Capture the cell that displays the provided text and extract its (x, y) central coordinate. 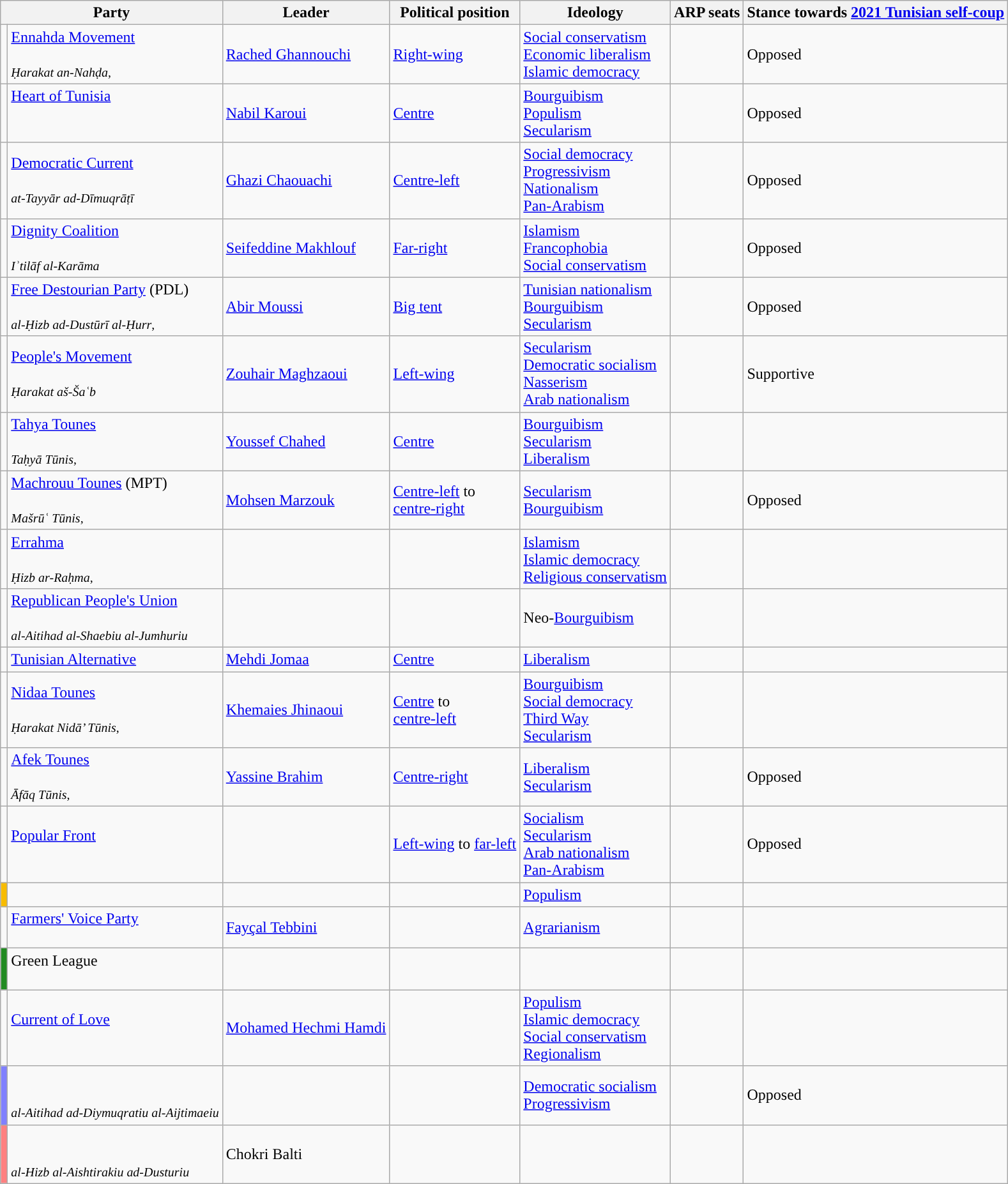
Party (112, 13)
Social conservatismEconomic liberalismIslamic democracy (595, 54)
Mohamed Hechmi Hamdi (306, 1028)
Popular Front (115, 844)
People's MovementḤarakat aš-Šaʿb (115, 374)
Centre tocentre-left (455, 710)
Centre-right (455, 777)
Far-right (455, 248)
Populism (595, 895)
Leader (306, 13)
SecularismDemocratic socialismNasserismArab nationalism (595, 374)
Fayçal Tebbini (306, 927)
Green League (115, 969)
Social democracyProgressivismNationalismPan-Arabism (595, 180)
LiberalismSecularism (595, 777)
Democratic socialismProgressivism (595, 1095)
Centre-left tocentre-right (455, 500)
Republican People's Unional-Aitihad al-Shaebiu al-Jumhuriu (115, 618)
BourguibismSocial democracyThird WaySecularism (595, 710)
Agrarianism (595, 927)
BourguibismPopulismSecularism (595, 113)
Democratic Currentat-Tayyār ad-Dīmuqrāṭī (115, 180)
Right-wing (455, 54)
Liberalism (595, 659)
Neo-Bourguibism (595, 618)
Tunisian Alternative (115, 659)
Rached Ghannouchi (306, 54)
Tunisian nationalismBourguibismSecularism (595, 307)
Seifeddine Makhlouf (306, 248)
al-Hizb al-Aishtirakiu ad-Dusturiu (115, 1154)
Tahya TounesTaḥyā Tūnis, (115, 441)
Ghazi Chaouachi (306, 180)
Ideology (595, 13)
Chokri Balti (306, 1154)
Youssef Chahed (306, 441)
Dignity CoalitionIʾtilāf al-Karāma (115, 248)
Abir Moussi (306, 307)
Centre-left (455, 180)
Free Destourian Party (PDL)al-Ḥizb ad-Dustūrī al-Ḥurr, (115, 307)
PopulismIslamic democracySocial conservatismRegionalism (595, 1028)
Left-wing to far-left (455, 844)
Heart of Tunisia (115, 113)
Khemaies Jhinaoui (306, 710)
Zouhair Maghzaoui (306, 374)
Stance towards 2021 Tunisian self-coup (876, 13)
Machrouu Tounes (MPT)Mašrūʿ Tūnis, (115, 500)
SecularismBourguibism (595, 500)
SocialismSecularismArab nationalismPan-Arabism (595, 844)
Big tent (455, 307)
Nidaa TounesḤarakat Nidā’ Tūnis, (115, 710)
Supportive (876, 374)
ErrahmaḤizb ar-Raḥma, (115, 559)
Left-wing (455, 374)
Mehdi Jomaa (306, 659)
Yassine Brahim (306, 777)
Mohsen Marzouk (306, 500)
Nabil Karoui (306, 113)
IslamismIslamic democracyReligious conservatism (595, 559)
Farmers' Voice Party (115, 927)
BourguibismSecularismLiberalism (595, 441)
IslamismFrancophobiaSocial conservatism (595, 248)
Political position (455, 13)
ARP seats (707, 13)
Afek TounesĀfāq Tūnis, (115, 777)
Ennahda MovementḤarakat an-Nahḍa, (115, 54)
Current of Love (115, 1028)
al-Aitihad ad-Diymuqratiu al-Aijtimaeiu (115, 1095)
